Search for the cell housing the specified text and yield its [x, y] center coordinate. 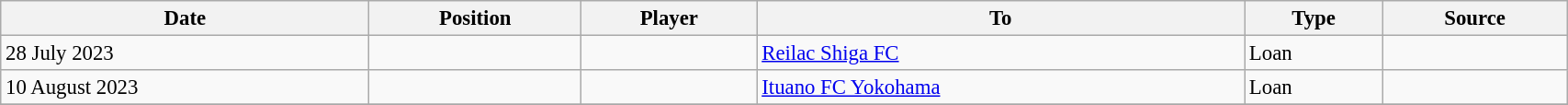
Type [1314, 18]
Position [476, 18]
Ituano FC Yokohama [1001, 87]
28 July 2023 [186, 53]
Player [669, 18]
Reilac Shiga FC [1001, 53]
To [1001, 18]
10 August 2023 [186, 87]
Source [1475, 18]
Date [186, 18]
